From the cell containing the given text, extract its center point as [X, Y] coordinate. 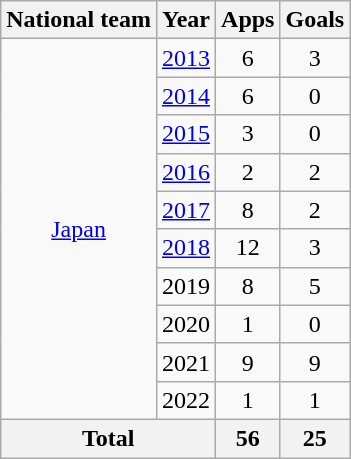
2014 [186, 96]
25 [315, 438]
2022 [186, 400]
2020 [186, 324]
Year [186, 20]
2017 [186, 210]
2021 [186, 362]
12 [248, 248]
Apps [248, 20]
Total [108, 438]
2015 [186, 134]
Japan [79, 230]
2018 [186, 248]
56 [248, 438]
National team [79, 20]
2013 [186, 58]
2019 [186, 286]
2016 [186, 172]
5 [315, 286]
Goals [315, 20]
